Find where the given text appears and provide that cell's center as (x, y) coordinate. 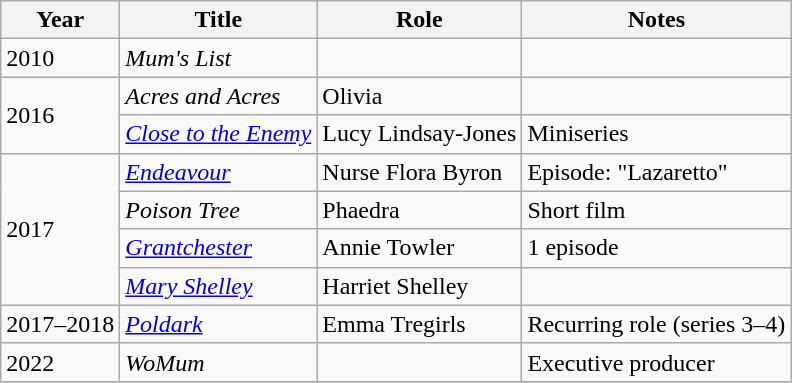
Mum's List (218, 58)
Miniseries (656, 134)
Mary Shelley (218, 286)
2022 (60, 362)
Year (60, 20)
Role (420, 20)
Emma Tregirls (420, 324)
Title (218, 20)
Acres and Acres (218, 96)
Poison Tree (218, 210)
Poldark (218, 324)
Grantchester (218, 248)
Phaedra (420, 210)
1 episode (656, 248)
2016 (60, 115)
Episode: "Lazaretto" (656, 172)
Endeavour (218, 172)
Lucy Lindsay-Jones (420, 134)
2010 (60, 58)
2017 (60, 229)
Close to the Enemy (218, 134)
Recurring role (series 3–4) (656, 324)
Nurse Flora Byron (420, 172)
Notes (656, 20)
Annie Towler (420, 248)
Olivia (420, 96)
Short film (656, 210)
Executive producer (656, 362)
Harriet Shelley (420, 286)
WoMum (218, 362)
2017–2018 (60, 324)
